Output the [X, Y] coordinate of the center of the cell containing the given text.  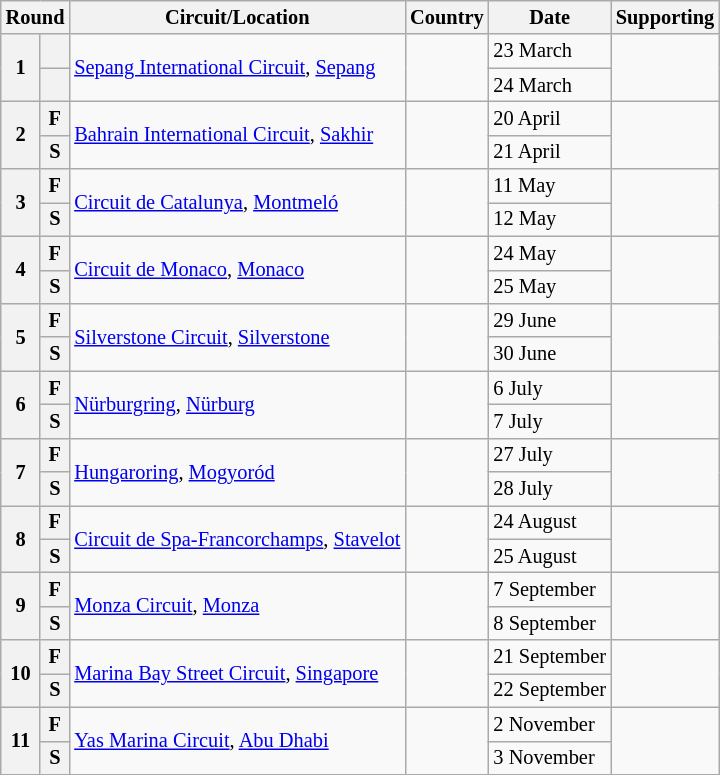
29 June [550, 320]
21 September [550, 657]
2 November [550, 724]
Date [550, 17]
Round [36, 17]
Yas Marina Circuit, Abu Dhabi [237, 740]
7 September [550, 589]
Monza Circuit, Monza [237, 606]
Marina Bay Street Circuit, Singapore [237, 674]
24 August [550, 522]
25 August [550, 556]
25 May [550, 287]
6 July [550, 388]
9 [20, 606]
1 [20, 68]
Circuit de Spa-Francorchamps, Stavelot [237, 538]
7 [20, 472]
Sepang International Circuit, Sepang [237, 68]
23 March [550, 51]
10 [20, 674]
Circuit/Location [237, 17]
Country [446, 17]
8 September [550, 623]
3 [20, 202]
Circuit de Monaco, Monaco [237, 270]
Circuit de Catalunya, Montmeló [237, 202]
11 May [550, 186]
3 November [550, 758]
Hungaroring, Mogyoród [237, 472]
6 [20, 404]
Supporting [665, 17]
5 [20, 336]
4 [20, 270]
22 September [550, 690]
2 [20, 134]
11 [20, 740]
20 April [550, 118]
30 June [550, 354]
21 April [550, 152]
27 July [550, 455]
24 May [550, 253]
Nürburgring, Nürburg [237, 404]
Bahrain International Circuit, Sakhir [237, 134]
7 July [550, 421]
28 July [550, 489]
12 May [550, 219]
24 March [550, 85]
8 [20, 538]
Silverstone Circuit, Silverstone [237, 336]
